Find where the given text appears and provide that cell's center as [X, Y] coordinate. 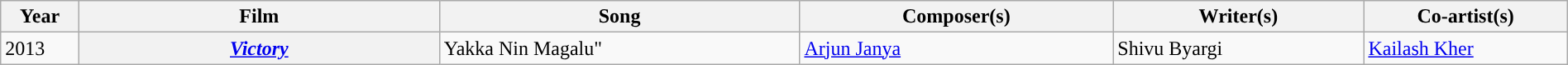
2013 [40, 48]
Arjun Janya [956, 48]
Film [259, 17]
Victory [259, 48]
Yakka Nin Magalu" [619, 48]
Co-artist(s) [1465, 17]
Shivu Byargi [1239, 48]
Year [40, 17]
Song [619, 17]
Kailash Kher [1465, 48]
Composer(s) [956, 17]
Writer(s) [1239, 17]
